Provide the [X, Y] coordinate of the cell's center where the given text is located.  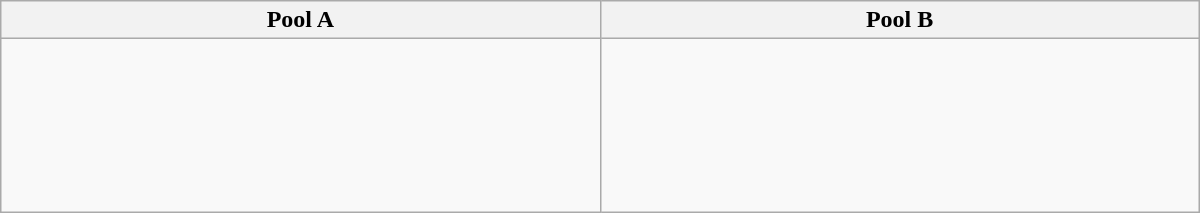
Pool B [900, 20]
Pool A [300, 20]
